For the text-containing cell, return its midpoint in [x, y] coordinate format. 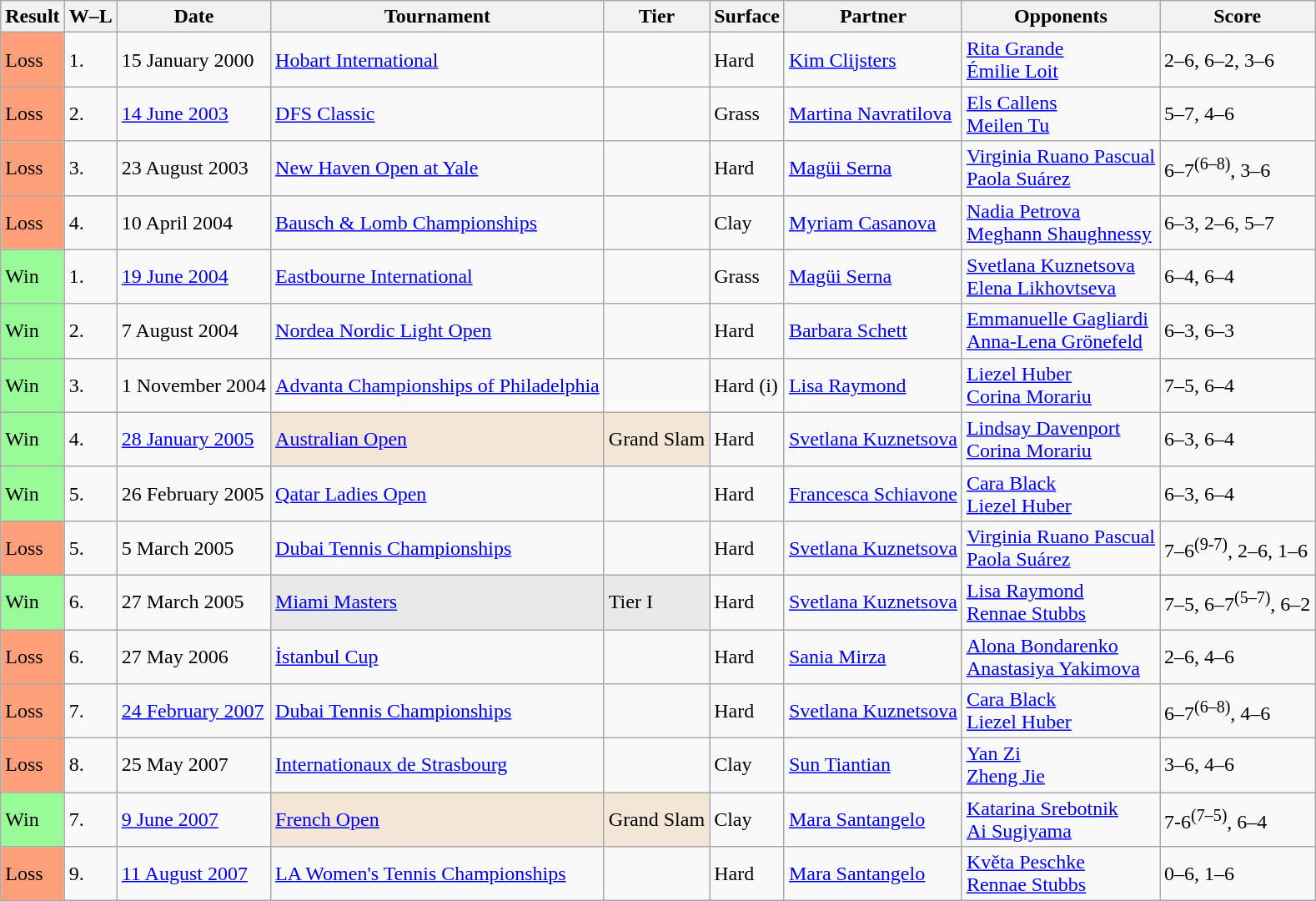
Tournament [438, 17]
7–5, 6–4 [1237, 385]
Internationaux de Strasbourg [438, 766]
Květa Peschke Rennae Stubbs [1061, 874]
7 August 2004 [193, 330]
Lisa Raymond Rennae Stubbs [1061, 602]
Sun Tiantian [872, 766]
2–6, 4–6 [1237, 656]
Eastbourne International [438, 277]
Result [33, 17]
W–L [90, 17]
New Haven Open at Yale [438, 169]
Surface [747, 17]
0–6, 1–6 [1237, 874]
Australian Open [438, 439]
6–7(6–8), 4–6 [1237, 711]
3–6, 4–6 [1237, 766]
Score [1237, 17]
6–4, 6–4 [1237, 277]
27 May 2006 [193, 656]
2–6, 6–2, 3–6 [1237, 60]
15 January 2000 [193, 60]
Nordea Nordic Light Open [438, 330]
Kim Clijsters [872, 60]
Advanta Championships of Philadelphia [438, 385]
25 May 2007 [193, 766]
Alona Bondarenko Anastasiya Yakimova [1061, 656]
Lindsay Davenport Corina Morariu [1061, 439]
23 August 2003 [193, 169]
Martina Navratilova [872, 113]
Myriam Casanova [872, 222]
Yan Zi Zheng Jie [1061, 766]
24 February 2007 [193, 711]
5 March 2005 [193, 547]
Katarina Srebotnik Ai Sugiyama [1061, 819]
Sania Mirza [872, 656]
10 April 2004 [193, 222]
Bausch & Lomb Championships [438, 222]
Hobart International [438, 60]
Barbara Schett [872, 330]
Liezel Huber Corina Morariu [1061, 385]
Tier [656, 17]
Hard (i) [747, 385]
LA Women's Tennis Championships [438, 874]
6–3, 2–6, 5–7 [1237, 222]
Qatar Ladies Open [438, 494]
Emmanuelle Gagliardi Anna-Lena Grönefeld [1061, 330]
7-6(7–5), 6–4 [1237, 819]
Rita Grande Émilie Loit [1061, 60]
5–7, 4–6 [1237, 113]
Tier I [656, 602]
14 June 2003 [193, 113]
7–5, 6–7(5–7), 6–2 [1237, 602]
DFS Classic [438, 113]
11 August 2007 [193, 874]
Date [193, 17]
French Open [438, 819]
9. [90, 874]
19 June 2004 [193, 277]
1 November 2004 [193, 385]
Francesca Schiavone [872, 494]
Nadia Petrova Meghann Shaughnessy [1061, 222]
8. [90, 766]
Lisa Raymond [872, 385]
6–3, 6–3 [1237, 330]
Els Callens Meilen Tu [1061, 113]
6–7(6–8), 3–6 [1237, 169]
Opponents [1061, 17]
9 June 2007 [193, 819]
26 February 2005 [193, 494]
Partner [872, 17]
27 March 2005 [193, 602]
Svetlana Kuznetsova Elena Likhovtseva [1061, 277]
7–6(9-7), 2–6, 1–6 [1237, 547]
28 January 2005 [193, 439]
İstanbul Cup [438, 656]
Miami Masters [438, 602]
